Provide the (x, y) coordinate of the cell's center where the given text is located.  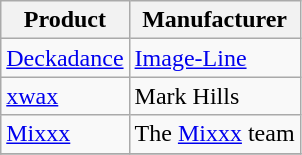
Product (65, 20)
Image-Line (214, 58)
xwax (65, 96)
Deckadance (65, 58)
Manufacturer (214, 20)
Mark Hills (214, 96)
The Mixxx team (214, 134)
Mixxx (65, 134)
